Find where the given text appears and provide that cell's center as (x, y) coordinate. 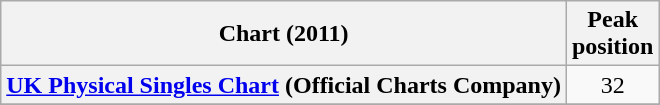
32 (612, 85)
Peakposition (612, 34)
UK Physical Singles Chart (Official Charts Company) (284, 85)
Chart (2011) (284, 34)
